Provide the (X, Y) coordinate of the cell's center where the given text is located.  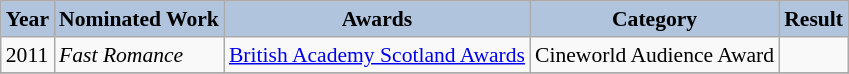
2011 (28, 55)
Nominated Work (139, 19)
Awards (377, 19)
Cineworld Audience Award (654, 55)
Year (28, 19)
Fast Romance (139, 55)
Result (814, 19)
Category (654, 19)
British Academy Scotland Awards (377, 55)
